Identify which cell holds the provided text, then report its (x, y) central coordinate. 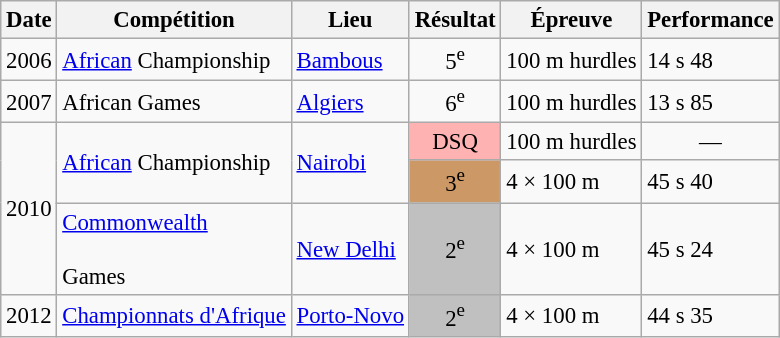
— (710, 142)
Épreuve (572, 20)
45 s 24 (710, 249)
Porto-Novo (350, 315)
Compétition (174, 20)
DSQ (455, 142)
Date (29, 20)
3e (455, 181)
Bambous (350, 60)
14 s 48 (710, 60)
Championnats d'Afrique (174, 315)
5e (455, 60)
2012 (29, 315)
African Games (174, 102)
6e (455, 102)
2007 (29, 102)
New Delhi (350, 249)
Lieu (350, 20)
Résultat (455, 20)
Nairobi (350, 163)
2006 (29, 60)
2010 (29, 208)
44 s 35 (710, 315)
13 s 85 (710, 102)
Commonwealth Games (174, 249)
Algiers (350, 102)
Performance (710, 20)
45 s 40 (710, 181)
